Return (X, Y) of the center of cell containing provided text 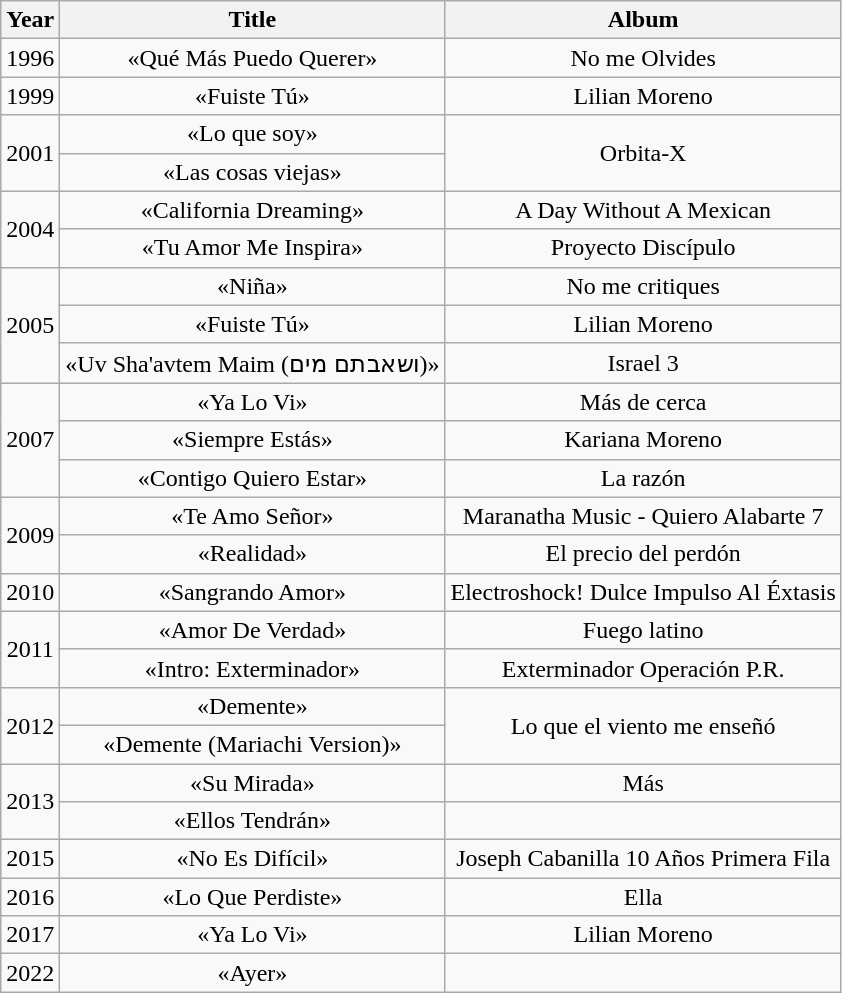
La razón (643, 478)
«Ayer» (252, 973)
Ella (643, 897)
2011 (30, 649)
«Uv Sha'avtem Maim (ושאבתם מים)» (252, 363)
«Su Mirada» (252, 783)
«Contigo Quiero Estar» (252, 478)
2005 (30, 325)
Electroshock! Dulce Impulso Al Éxtasis (643, 592)
Album (643, 20)
2013 (30, 802)
2004 (30, 229)
«Intro: Exterminador» (252, 668)
Year (30, 20)
2022 (30, 973)
Title (252, 20)
«Tu Amor Me Inspira» (252, 248)
«Amor De Verdad» (252, 630)
2015 (30, 859)
Joseph Cabanilla 10 Años Primera Fila (643, 859)
«Demente» (252, 706)
2012 (30, 725)
«Realidad» (252, 554)
«No Es Difícil» (252, 859)
«Ellos Tendrán» (252, 821)
«Las cosas viejas» (252, 172)
1999 (30, 96)
2007 (30, 440)
2017 (30, 935)
«Te Amo Señor» (252, 516)
2010 (30, 592)
Kariana Moreno (643, 440)
Fuego latino (643, 630)
«Siempre Estás» (252, 440)
Exterminador Operación P.R. (643, 668)
«Qué Más Puedo Querer» (252, 58)
«California Dreaming» (252, 210)
1996 (30, 58)
Maranatha Music - Quiero Alabarte 7 (643, 516)
No me critiques (643, 286)
No me Olvides (643, 58)
2016 (30, 897)
2009 (30, 535)
El precio del perdón (643, 554)
Lo que el viento me enseñó (643, 725)
«Sangrando Amor» (252, 592)
Israel 3 (643, 363)
Orbita-X (643, 153)
«Lo Que Perdiste» (252, 897)
A Day Without A Mexican (643, 210)
Más (643, 783)
Más de cerca (643, 402)
«Niña» (252, 286)
«Demente (Mariachi Version)» (252, 744)
Proyecto Discípulo (643, 248)
2001 (30, 153)
«Lo que soy» (252, 134)
